For the text-containing cell, return its midpoint in (x, y) coordinate format. 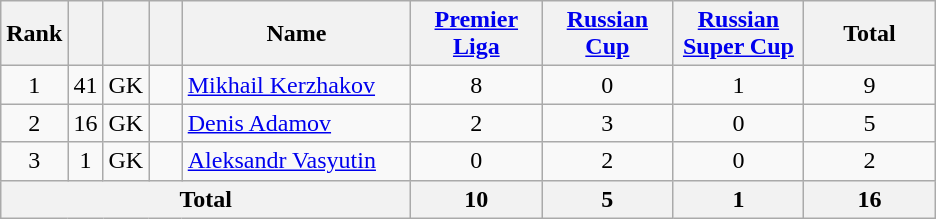
Mikhail Kerzhakov (296, 85)
Aleksandr Vasyutin (296, 161)
Name (296, 34)
41 (86, 85)
Russian Cup (608, 34)
Rank (34, 34)
Premier Liga (476, 34)
8 (476, 85)
9 (870, 85)
Russian Super Cup (738, 34)
Denis Adamov (296, 123)
10 (476, 199)
